From the cell containing the given text, extract its center point as [X, Y] coordinate. 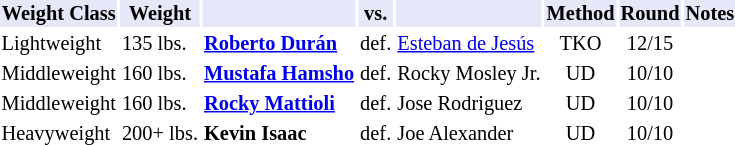
Lightweight [58, 44]
Rocky Mosley Jr. [469, 74]
Rocky Mattioli [278, 104]
12/15 [650, 44]
Jose Rodriguez [469, 104]
Method [580, 14]
Esteban de Jesús [469, 44]
Roberto Durán [278, 44]
Weight [160, 14]
Weight Class [58, 14]
Round [650, 14]
Mustafa Hamsho [278, 74]
TKO [580, 44]
135 lbs. [160, 44]
vs. [376, 14]
